Determine the (x, y) coordinate at the center of the cell enclosing the given text.  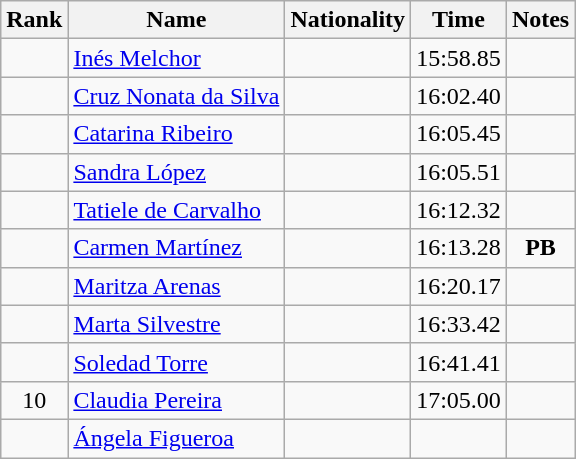
Name (176, 20)
Ángela Figueroa (176, 438)
Marta Silvestre (176, 324)
Sandra López (176, 172)
Inés Melchor (176, 58)
16:13.28 (459, 248)
Catarina Ribeiro (176, 134)
15:58.85 (459, 58)
Notes (540, 20)
Carmen Martínez (176, 248)
Claudia Pereira (176, 400)
10 (34, 400)
16:02.40 (459, 96)
Nationality (348, 20)
17:05.00 (459, 400)
16:12.32 (459, 210)
PB (540, 248)
16:33.42 (459, 324)
Cruz Nonata da Silva (176, 96)
16:05.45 (459, 134)
16:20.17 (459, 286)
Rank (34, 20)
Tatiele de Carvalho (176, 210)
Time (459, 20)
16:41.41 (459, 362)
Soledad Torre (176, 362)
16:05.51 (459, 172)
Maritza Arenas (176, 286)
